Return the (x, y) coordinate for the center point of the cell that contains the specified text.  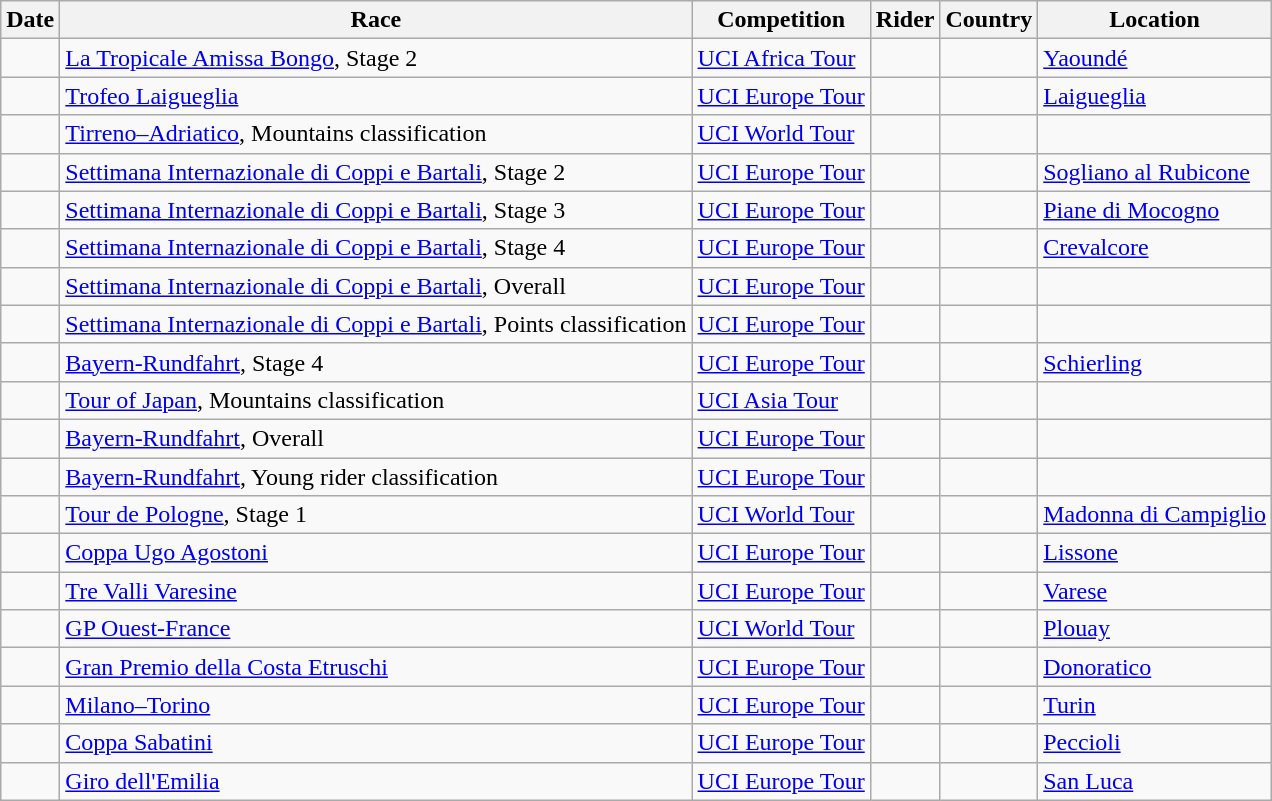
La Tropicale Amissa Bongo, Stage 2 (376, 58)
Tour of Japan, Mountains classification (376, 400)
Giro dell'Emilia (376, 781)
Bayern-Rundfahrt, Stage 4 (376, 362)
Milano–Torino (376, 705)
Settimana Internazionale di Coppi e Bartali, Stage 4 (376, 248)
Race (376, 20)
Country (989, 20)
Madonna di Campiglio (1155, 515)
Settimana Internazionale di Coppi e Bartali, Stage 2 (376, 172)
Donoratico (1155, 667)
Bayern-Rundfahrt, Young rider classification (376, 477)
San Luca (1155, 781)
Lissone (1155, 553)
Varese (1155, 591)
Tre Valli Varesine (376, 591)
Tirreno–Adriatico, Mountains classification (376, 134)
Settimana Internazionale di Coppi e Bartali, Points classification (376, 324)
Settimana Internazionale di Coppi e Bartali, Stage 3 (376, 210)
Plouay (1155, 629)
Rider (905, 20)
Schierling (1155, 362)
UCI Africa Tour (781, 58)
Crevalcore (1155, 248)
Date (30, 20)
Trofeo Laigueglia (376, 96)
Coppa Sabatini (376, 743)
Peccioli (1155, 743)
Turin (1155, 705)
Yaoundé (1155, 58)
Piane di Mocogno (1155, 210)
Location (1155, 20)
Laigueglia (1155, 96)
UCI Asia Tour (781, 400)
Bayern-Rundfahrt, Overall (376, 438)
Coppa Ugo Agostoni (376, 553)
Sogliano al Rubicone (1155, 172)
Tour de Pologne, Stage 1 (376, 515)
Gran Premio della Costa Etruschi (376, 667)
GP Ouest-France (376, 629)
Settimana Internazionale di Coppi e Bartali, Overall (376, 286)
Competition (781, 20)
